Output the (X, Y) coordinate of the center of the cell containing the given text.  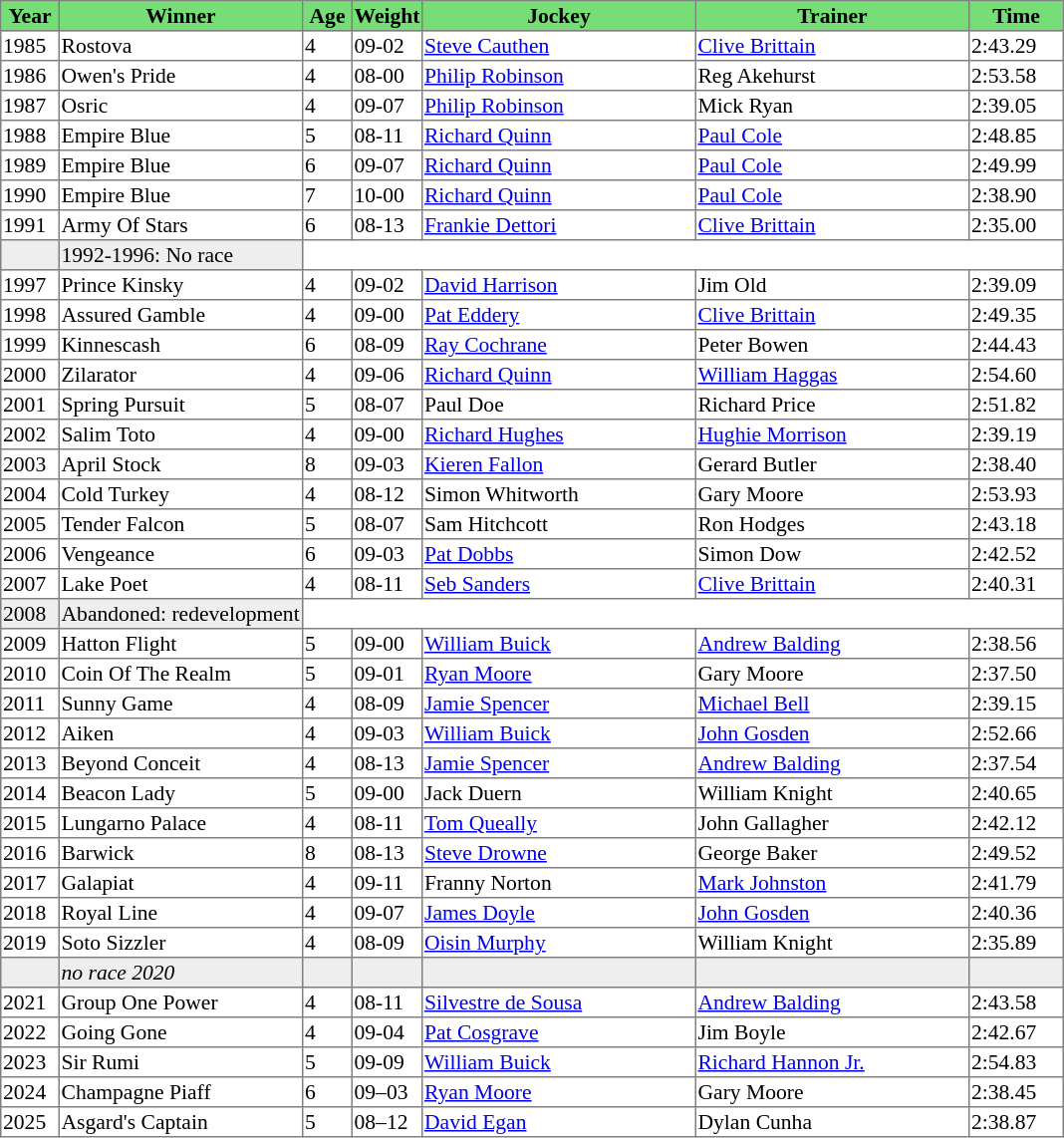
Pat Cosgrave (559, 1032)
2:37.54 (1016, 763)
2:40.36 (1016, 913)
Mick Ryan (832, 106)
2008 (30, 614)
Coin Of The Realm (180, 674)
Peter Bowen (832, 345)
2:38.56 (1016, 644)
Mark Johnston (832, 883)
2:39.05 (1016, 106)
10-00 (387, 195)
08–12 (387, 1122)
2:42.67 (1016, 1032)
Hughie Morrison (832, 434)
Kieren Fallon (559, 464)
Spring Pursuit (180, 405)
1990 (30, 195)
Ray Cochrane (559, 345)
2000 (30, 375)
2:43.29 (1016, 46)
David Harrison (559, 285)
George Baker (832, 853)
2:40.65 (1016, 793)
1985 (30, 46)
Kinnescash (180, 345)
Barwick (180, 853)
2:38.90 (1016, 195)
Tom Queally (559, 823)
1999 (30, 345)
Weight (387, 16)
Soto Sizzler (180, 943)
08-12 (387, 494)
2015 (30, 823)
Winner (180, 16)
Beyond Conceit (180, 763)
2018 (30, 913)
2:42.52 (1016, 554)
Champagne Piaff (180, 1092)
Richard Hannon Jr. (832, 1062)
John Gallagher (832, 823)
2017 (30, 883)
2:48.85 (1016, 136)
Owen's Pride (180, 76)
1986 (30, 76)
2014 (30, 793)
09–03 (387, 1092)
2:49.35 (1016, 315)
2010 (30, 674)
2011 (30, 704)
Time (1016, 16)
09-06 (387, 375)
2:54.60 (1016, 375)
Jim Old (832, 285)
2:42.12 (1016, 823)
David Egan (559, 1122)
Sunny Game (180, 704)
Tender Falcon (180, 524)
7 (328, 195)
1988 (30, 136)
Steve Cauthen (559, 46)
Trainer (832, 16)
2:51.82 (1016, 405)
Salim Toto (180, 434)
Michael Bell (832, 704)
2003 (30, 464)
2016 (30, 853)
Pat Eddery (559, 315)
1991 (30, 225)
Rostova (180, 46)
2:41.79 (1016, 883)
2012 (30, 733)
2007 (30, 584)
2:43.18 (1016, 524)
2:53.93 (1016, 494)
Simon Dow (832, 554)
1992-1996: No race (180, 255)
Lake Poet (180, 584)
2:37.50 (1016, 674)
Assured Gamble (180, 315)
1989 (30, 165)
Ron Hodges (832, 524)
08-00 (387, 76)
2024 (30, 1092)
Frankie Dettori (559, 225)
09-01 (387, 674)
Dylan Cunha (832, 1122)
Royal Line (180, 913)
Year (30, 16)
Richard Hughes (559, 434)
2019 (30, 943)
Seb Sanders (559, 584)
Silvestre de Sousa (559, 1002)
Aiken (180, 733)
2:39.19 (1016, 434)
09-04 (387, 1032)
2006 (30, 554)
Franny Norton (559, 883)
Zilarator (180, 375)
Jack Duern (559, 793)
1987 (30, 106)
2023 (30, 1062)
Vengeance (180, 554)
2:40.31 (1016, 584)
Simon Whitworth (559, 494)
Going Gone (180, 1032)
2022 (30, 1032)
no race 2020 (180, 973)
1998 (30, 315)
2:38.87 (1016, 1122)
2:39.09 (1016, 285)
2:38.40 (1016, 464)
2:52.66 (1016, 733)
Pat Dobbs (559, 554)
Lungarno Palace (180, 823)
Group One Power (180, 1002)
Steve Drowne (559, 853)
Abandoned: redevelopment (180, 614)
Jim Boyle (832, 1032)
Age (328, 16)
2:54.83 (1016, 1062)
1997 (30, 285)
Richard Price (832, 405)
Osric (180, 106)
2004 (30, 494)
April Stock (180, 464)
Paul Doe (559, 405)
2005 (30, 524)
Gerard Butler (832, 464)
2:35.00 (1016, 225)
2:49.52 (1016, 853)
2025 (30, 1122)
Sam Hitchcott (559, 524)
2:43.58 (1016, 1002)
Oisin Murphy (559, 943)
2:53.58 (1016, 76)
Sir Rumi (180, 1062)
2009 (30, 644)
09-09 (387, 1062)
2:49.99 (1016, 165)
2:38.45 (1016, 1092)
Reg Akehurst (832, 76)
William Haggas (832, 375)
2:39.15 (1016, 704)
James Doyle (559, 913)
2021 (30, 1002)
Beacon Lady (180, 793)
2013 (30, 763)
09-11 (387, 883)
Asgard's Captain (180, 1122)
2002 (30, 434)
2001 (30, 405)
Jockey (559, 16)
Prince Kinsky (180, 285)
Army Of Stars (180, 225)
Galapiat (180, 883)
Cold Turkey (180, 494)
2:35.89 (1016, 943)
2:44.43 (1016, 345)
Hatton Flight (180, 644)
